Search for the cell housing the specified text and yield its (X, Y) center coordinate. 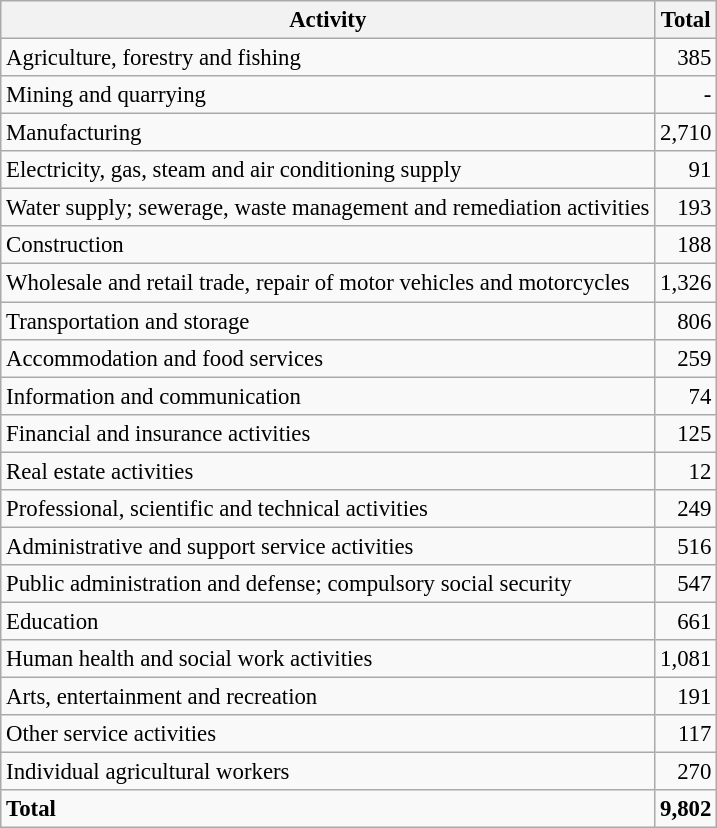
1,326 (686, 283)
12 (686, 471)
Professional, scientific and technical activities (328, 509)
259 (686, 358)
125 (686, 433)
Information and communication (328, 396)
516 (686, 546)
Accommodation and food services (328, 358)
1,081 (686, 659)
2,710 (686, 133)
191 (686, 697)
Water supply; sewerage, waste management and remediation activities (328, 208)
Construction (328, 245)
Individual agricultural workers (328, 772)
249 (686, 509)
Transportation and storage (328, 321)
Education (328, 621)
Arts, entertainment and recreation (328, 697)
117 (686, 734)
661 (686, 621)
547 (686, 584)
- (686, 95)
Activity (328, 20)
Administrative and support service activities (328, 546)
Electricity, gas, steam and air conditioning supply (328, 170)
Public administration and defense; compulsory social security (328, 584)
Mining and quarrying (328, 95)
188 (686, 245)
806 (686, 321)
Manufacturing (328, 133)
Financial and insurance activities (328, 433)
Agriculture, forestry and fishing (328, 58)
Human health and social work activities (328, 659)
Other service activities (328, 734)
91 (686, 170)
9,802 (686, 809)
193 (686, 208)
Wholesale and retail trade, repair of motor vehicles and motorcycles (328, 283)
270 (686, 772)
Real estate activities (328, 471)
385 (686, 58)
74 (686, 396)
